Return (x, y) of the center of cell containing provided text 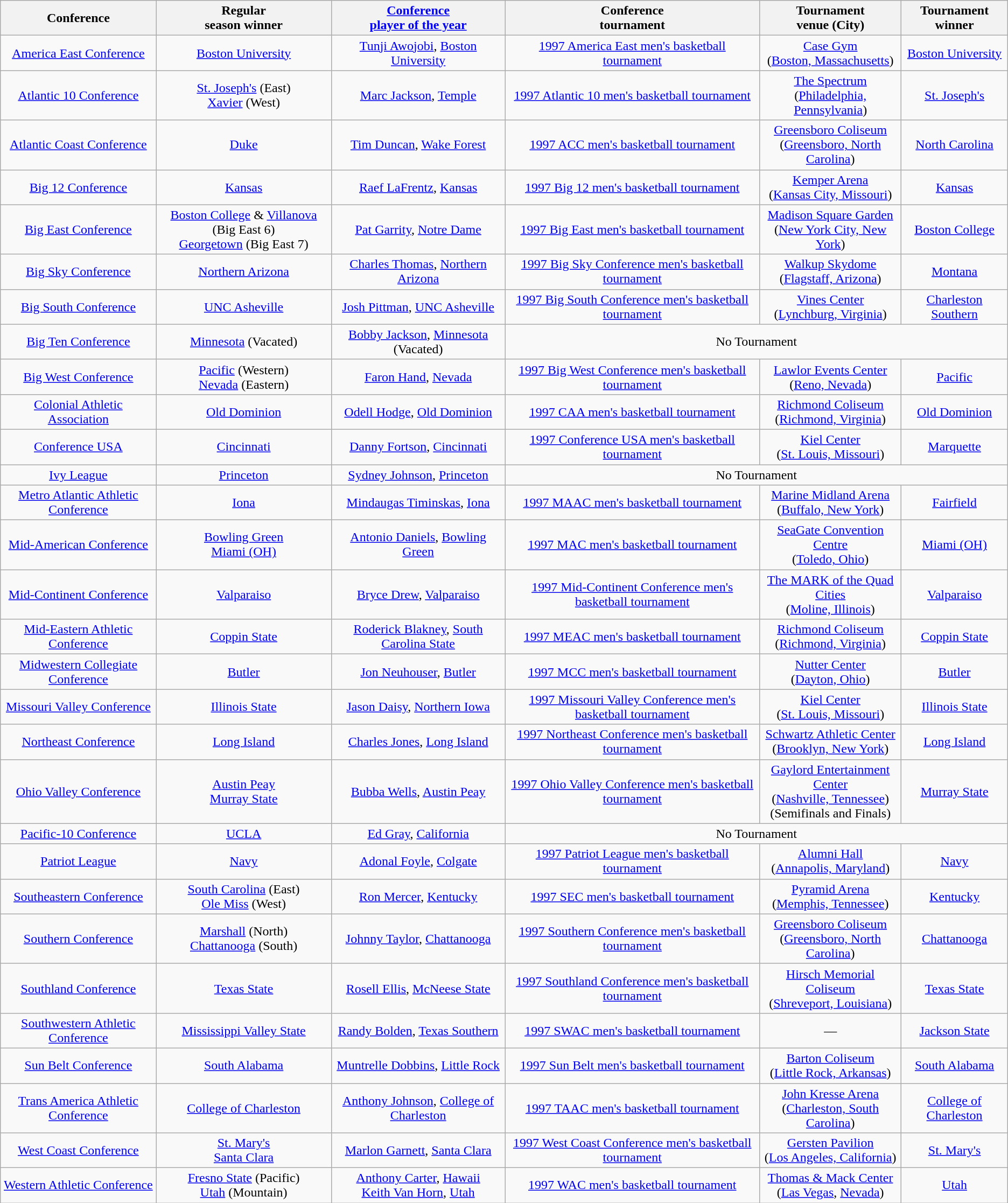
Big West Conference (79, 377)
1997 Big South Conference men's basketball tournament (632, 307)
Bubba Wells, Austin Peay (418, 792)
1997 TAAC men's basketball tournament (632, 1108)
Schwartz Athletic Center(Brooklyn, New York) (830, 742)
Montana (954, 271)
St. Mary's (954, 1150)
West Coast Conference (79, 1150)
Alumni Hall(Annapolis, Maryland) (830, 862)
Case Gym(Boston, Massachusetts) (830, 53)
Ivy League (79, 474)
Charleston Southern (954, 307)
1997 MCC men's basketball tournament (632, 672)
1997 Patriot League men's basketball tournament (632, 862)
Vines Center(Lynchburg, Virginia) (830, 307)
Northern Arizona (243, 271)
Conference player of the year (418, 18)
Boston College & Villanova (Big East 6)Georgetown (Big East 7) (243, 229)
1997 MEAC men's basketball tournament (632, 637)
Boston College (954, 229)
Jon Neuhouser, Butler (418, 672)
Southeastern Conference (79, 896)
Big South Conference (79, 307)
Big Sky Conference (79, 271)
Marc Jackson, Temple (418, 95)
Chattanooga (954, 939)
Midwestern Collegiate Conference (79, 672)
1997 Big East men's basketball tournament (632, 229)
1997 Big Sky Conference men's basketball tournament (632, 271)
1997 SEC men's basketball tournament (632, 896)
Mississippi Valley State (243, 1031)
Conference USA (79, 447)
UCLA (243, 834)
Roderick Blakney, South Carolina State (418, 637)
Thomas & Mack Center(Las Vegas, Nevada) (830, 1186)
Charles Thomas, Northern Arizona (418, 271)
Bowling GreenMiami (OH) (243, 545)
1997 MAAC men's basketball tournament (632, 503)
1997 Southern Conference men's basketball tournament (632, 939)
SeaGate Convention Centre(Toledo, Ohio) (830, 545)
Hirsch Memorial Coliseum(Shreveport, Louisiana) (830, 988)
Big 12 Conference (79, 187)
Conference (79, 18)
Mid-Eastern Athletic Conference (79, 637)
Tunji Awojobi, Boston University (418, 53)
Danny Fortson, Cincinnati (418, 447)
Minnesota (Vacated) (243, 341)
Mid-Continent Conference (79, 594)
UNC Asheville (243, 307)
Northeast Conference (79, 742)
Bryce Drew, Valparaiso (418, 594)
Anthony Carter, HawaiiKeith Van Horn, Utah (418, 1186)
Ed Gray, California (418, 834)
1997 MAC men's basketball tournament (632, 545)
1997 Big West Conference men's basketball tournament (632, 377)
Barton Coliseum(Little Rock, Arkansas) (830, 1065)
Sydney Johnson, Princeton (418, 474)
Patriot League (79, 862)
Pat Garrity, Notre Dame (418, 229)
Kemper Arena(Kansas City, Missouri) (830, 187)
Josh Pittman, UNC Asheville (418, 307)
Princeton (243, 474)
Lawlor Events Center(Reno, Nevada) (830, 377)
Ohio Valley Conference (79, 792)
Anthony Johnson, College of Charleston (418, 1108)
Fresno State (Pacific)Utah (Mountain) (243, 1186)
Big East Conference (79, 229)
1997 Conference USA men's basketball tournament (632, 447)
Pacific (954, 377)
Jackson State (954, 1031)
Gaylord Entertainment Center(Nashville, Tennessee)(Semifinals and Finals) (830, 792)
Iona (243, 503)
Marquette (954, 447)
The MARK of the Quad Cities(Moline, Illinois) (830, 594)
Mindaugas Timinskas, Iona (418, 503)
St. Mary'sSanta Clara (243, 1150)
1997 America East men's basketball tournament (632, 53)
Pacific (Western)Nevada (Eastern) (243, 377)
1997 Ohio Valley Conference men's basketball tournament (632, 792)
Raef LaFrentz, Kansas (418, 187)
1997 Southland Conference men's basketball tournament (632, 988)
Regular season winner (243, 18)
Metro Atlantic Athletic Conference (79, 503)
Jason Daisy, Northern Iowa (418, 707)
Odell Hodge, Old Dominion (418, 411)
1997 CAA men's basketball tournament (632, 411)
Marshall (North)Chattanooga (South) (243, 939)
Madison Square Garden(New York City, New York) (830, 229)
Southwestern Athletic Conference (79, 1031)
Tim Duncan, Wake Forest (418, 145)
Duke (243, 145)
Nutter Center(Dayton, Ohio) (830, 672)
— (830, 1031)
Sun Belt Conference (79, 1065)
Gersten Pavilion(Los Angeles, California) (830, 1150)
St. Joseph's (East)Xavier (West) (243, 95)
Ron Mercer, Kentucky (418, 896)
Trans America Athletic Conference (79, 1108)
Kentucky (954, 896)
Walkup Skydome(Flagstaff, Arizona) (830, 271)
1997 WAC men's basketball tournament (632, 1186)
America East Conference (79, 53)
Pyramid Arena(Memphis, Tennessee) (830, 896)
Tournament venue (City) (830, 18)
Muntrelle Dobbins, Little Rock (418, 1065)
1997 ACC men's basketball tournament (632, 145)
Marlon Garnett, Santa Clara (418, 1150)
Murray State (954, 792)
Tournament winner (954, 18)
Pacific-10 Conference (79, 834)
South Carolina (East)Ole Miss (West) (243, 896)
Utah (954, 1186)
1997 Northeast Conference men's basketball tournament (632, 742)
Johnny Taylor, Chattanooga (418, 939)
Colonial Athletic Association (79, 411)
Missouri Valley Conference (79, 707)
St. Joseph's (954, 95)
John Kresse Arena(Charleston, South Carolina) (830, 1108)
1997 West Coast Conference men's basketball tournament (632, 1150)
Western Athletic Conference (79, 1186)
Charles Jones, Long Island (418, 742)
1997 Missouri Valley Conference men's basketball tournament (632, 707)
Rosell Ellis, McNeese State (418, 988)
Southern Conference (79, 939)
Miami (OH) (954, 545)
Bobby Jackson, Minnesota (Vacated) (418, 341)
1997 SWAC men's basketball tournament (632, 1031)
Marine Midland Arena(Buffalo, New York) (830, 503)
Conference tournament (632, 18)
Adonal Foyle, Colgate (418, 862)
Austin PeayMurray State (243, 792)
1997 Big 12 men's basketball tournament (632, 187)
Southland Conference (79, 988)
Cincinnati (243, 447)
1997 Atlantic 10 men's basketball tournament (632, 95)
Randy Bolden, Texas Southern (418, 1031)
Mid-American Conference (79, 545)
Faron Hand, Nevada (418, 377)
1997 Mid-Continent Conference men's basketball tournament (632, 594)
1997 Sun Belt men's basketball tournament (632, 1065)
Antonio Daniels, Bowling Green (418, 545)
Big Ten Conference (79, 341)
Fairfield (954, 503)
Atlantic Coast Conference (79, 145)
Atlantic 10 Conference (79, 95)
North Carolina (954, 145)
The Spectrum (Philadelphia, Pennsylvania) (830, 95)
